Return the [x, y] coordinate for the center point of the cell that contains the specified text.  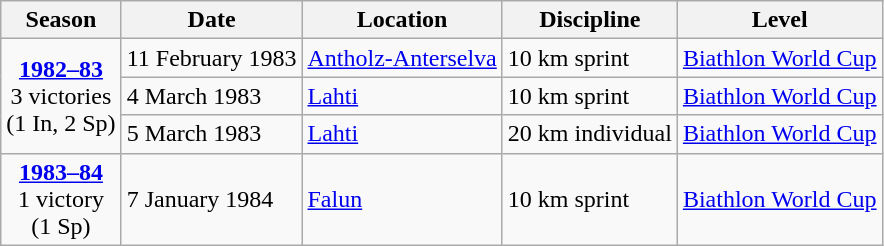
Discipline [590, 20]
20 km individual [590, 134]
Location [402, 20]
Season [61, 20]
Antholz-Anterselva [402, 58]
1983–84 1 victory (1 Sp) [61, 199]
1982–83 3 victories (1 In, 2 Sp) [61, 96]
Date [212, 20]
11 February 1983 [212, 58]
Falun [402, 199]
5 March 1983 [212, 134]
Level [780, 20]
7 January 1984 [212, 199]
4 March 1983 [212, 96]
